Locate the cell with the specified text and output its (X, Y) center coordinate. 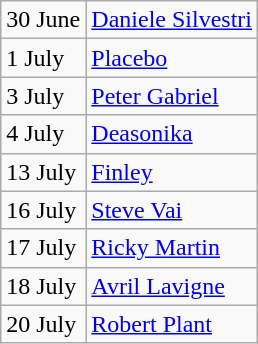
Peter Gabriel (172, 96)
Placebo (172, 58)
17 July (44, 248)
Deasonika (172, 134)
Robert Plant (172, 324)
Steve Vai (172, 210)
16 July (44, 210)
20 July (44, 324)
Finley (172, 172)
3 July (44, 96)
Ricky Martin (172, 248)
Daniele Silvestri (172, 20)
30 June (44, 20)
4 July (44, 134)
1 July (44, 58)
18 July (44, 286)
Avril Lavigne (172, 286)
13 July (44, 172)
